Pinpoint the cell where the given text exists, returning its (X, Y) midpoint coordinate. 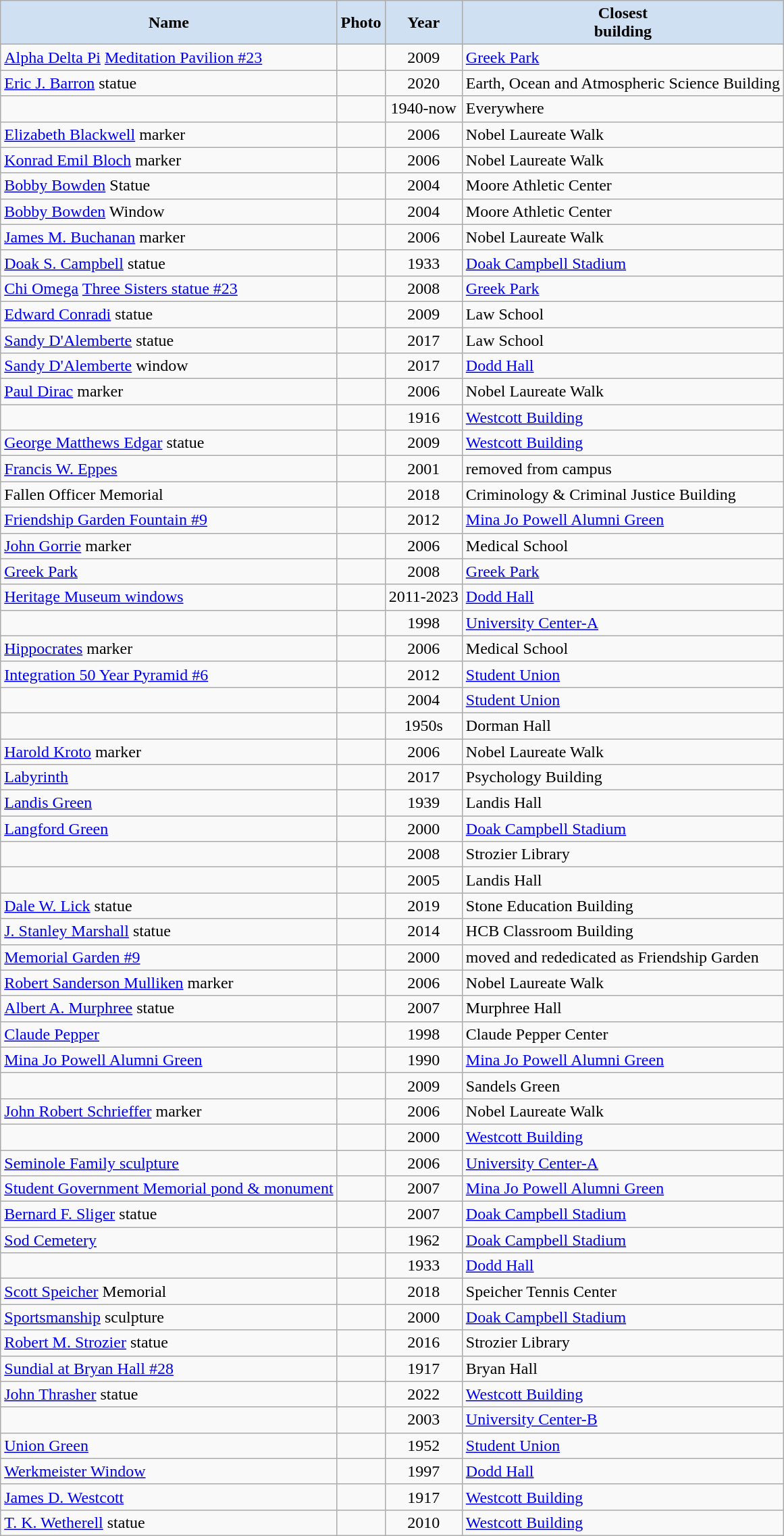
HCB Classroom Building (623, 931)
Hippocrates marker (169, 648)
John Gorrie marker (169, 546)
Sandy D'Alemberte statue (169, 340)
2011-2023 (423, 597)
James D. Westcott (169, 1497)
Sandy D'Alemberte window (169, 366)
Photo (361, 23)
Scott Speicher Memorial (169, 1291)
Sportsmanship sculpture (169, 1317)
Memorial Garden #9 (169, 957)
2020 (423, 83)
1939 (423, 803)
Closestbuilding (623, 23)
Landis Green (169, 803)
Name (169, 23)
2014 (423, 931)
Labyrinth (169, 777)
Seminole Family sculpture (169, 1162)
Murphree Hall (623, 1008)
Bobby Bowden Statue (169, 186)
Everywhere (623, 109)
Integration 50 Year Pyramid #6 (169, 674)
Stone Education Building (623, 906)
University Center-B (623, 1420)
2019 (423, 906)
Robert M. Strozier statue (169, 1343)
Robert Sanderson Mulliken marker (169, 983)
Chi Omega Three Sisters statue #23 (169, 288)
Paul Dirac marker (169, 392)
1990 (423, 1060)
Doak S. Campbell statue (169, 263)
Konrad Emil Bloch marker (169, 160)
Sundial at Bryan Hall #28 (169, 1368)
Criminology & Criminal Justice Building (623, 494)
Elizabeth Blackwell marker (169, 134)
Eric J. Barron statue (169, 83)
Edward Conradi statue (169, 314)
Year (423, 23)
Bryan Hall (623, 1368)
moved and rededicated as Friendship Garden (623, 957)
Harold Kroto marker (169, 752)
Dorman Hall (623, 725)
Francis W. Eppes (169, 469)
2022 (423, 1394)
Earth, Ocean and Atmospheric Science Building (623, 83)
Langford Green (169, 829)
1940-now (423, 109)
George Matthews Edgar statue (169, 443)
2003 (423, 1420)
J. Stanley Marshall statue (169, 931)
John Robert Schrieffer marker (169, 1111)
removed from campus (623, 469)
Psychology Building (623, 777)
Fallen Officer Memorial (169, 494)
Sod Cemetery (169, 1240)
Claude Pepper Center (623, 1034)
Alpha Delta Pi Meditation Pavilion #23 (169, 57)
2016 (423, 1343)
Sandels Green (623, 1085)
Bernard F. Sliger statue (169, 1214)
Claude Pepper (169, 1034)
1950s (423, 725)
Werkmeister Window (169, 1471)
Student Government Memorial pond & monument (169, 1189)
2001 (423, 469)
Heritage Museum windows (169, 597)
T. K. Wetherell statue (169, 1522)
James M. Buchanan marker (169, 237)
Dale W. Lick statue (169, 906)
1962 (423, 1240)
2010 (423, 1522)
Bobby Bowden Window (169, 211)
Union Green (169, 1445)
1952 (423, 1445)
2005 (423, 880)
1916 (423, 417)
1997 (423, 1471)
Speicher Tennis Center (623, 1291)
John Thrasher statue (169, 1394)
Friendship Garden Fountain #9 (169, 520)
Albert A. Murphree statue (169, 1008)
